For the text-containing cell, return its midpoint in [x, y] coordinate format. 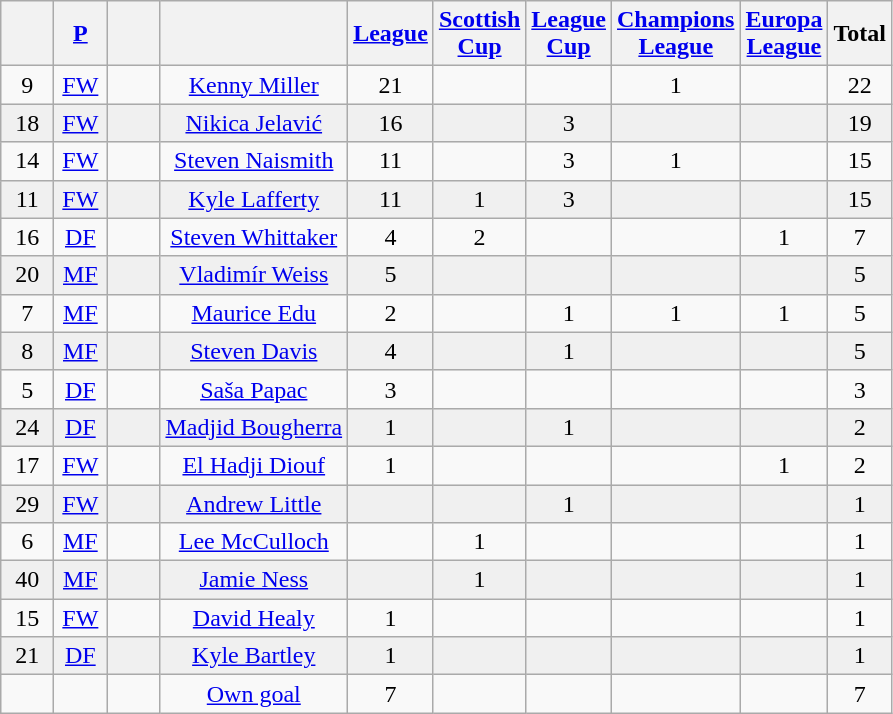
Kyle Lafferty [254, 199]
League [391, 34]
8 [28, 351]
6 [28, 542]
24 [28, 427]
David Healy [254, 618]
EuropaLeague [784, 34]
Jamie Ness [254, 580]
LeagueCup [569, 34]
40 [28, 580]
Total [860, 34]
ScottishCup [479, 34]
Kyle Bartley [254, 656]
Saša Papac [254, 389]
20 [28, 275]
19 [860, 123]
18 [28, 123]
Vladimír Weiss [254, 275]
Maurice Edu [254, 313]
9 [28, 85]
Nikica Jelavić [254, 123]
Lee McCulloch [254, 542]
22 [860, 85]
Own goal [254, 694]
Steven Naismith [254, 161]
P [80, 34]
Steven Whittaker [254, 237]
Kenny Miller [254, 85]
Steven Davis [254, 351]
Madjid Bougherra [254, 427]
29 [28, 503]
El Hadji Diouf [254, 465]
ChampionsLeague [676, 34]
Andrew Little [254, 503]
14 [28, 161]
17 [28, 465]
